Return [X, Y] of the center of cell containing provided text 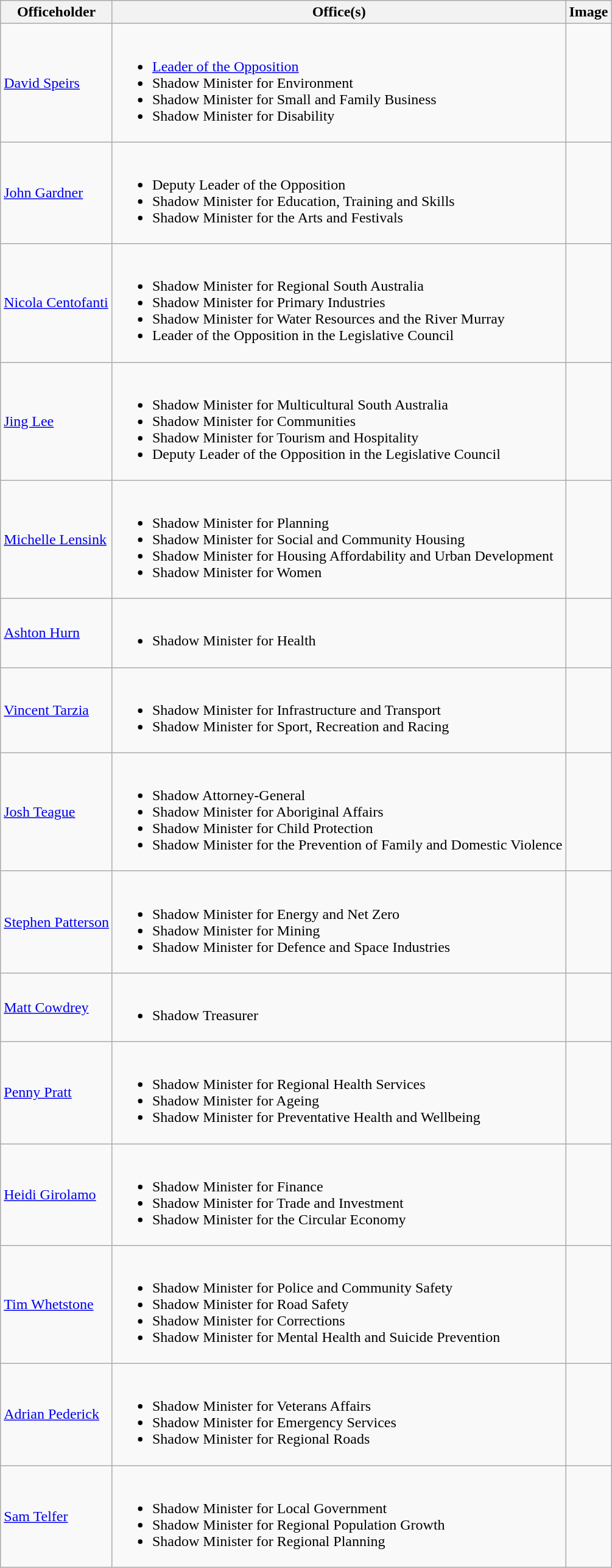
Heidi Girolamo [57, 1194]
David Speirs [57, 83]
Shadow Minister for Regional Health ServicesShadow Minister for AgeingShadow Minister for Preventative Health and Wellbeing [339, 1092]
Michelle Lensink [57, 539]
Ashton Hurn [57, 633]
Penny Pratt [57, 1092]
Leader of the OppositionShadow Minister for EnvironmentShadow Minister for Small and Family BusinessShadow Minister for Disability [339, 83]
Shadow Treasurer [339, 1007]
Sam Telfer [57, 1516]
Matt Cowdrey [57, 1007]
Shadow Minister for Veterans AffairsShadow Minister for Emergency ServicesShadow Minister for Regional Roads [339, 1415]
Josh Teague [57, 812]
John Gardner [57, 193]
Officeholder [57, 12]
Vincent Tarzia [57, 710]
Shadow Minister for Health [339, 633]
Image [588, 12]
Stephen Patterson [57, 921]
Tim Whetstone [57, 1305]
Shadow Minister for FinanceShadow Minister for Trade and InvestmentShadow Minister for the Circular Economy [339, 1194]
Shadow Minister for Local GovernmentShadow Minister for Regional Population GrowthShadow Minister for Regional Planning [339, 1516]
Nicola Centofanti [57, 303]
Shadow Minister for Infrastructure and TransportShadow Minister for Sport, Recreation and Racing [339, 710]
Deputy Leader of the OppositionShadow Minister for Education, Training and SkillsShadow Minister for the Arts and Festivals [339, 193]
Adrian Pederick [57, 1415]
Jing Lee [57, 421]
Shadow Minister for Energy and Net ZeroShadow Minister for MiningShadow Minister for Defence and Space Industries [339, 921]
Office(s) [339, 12]
